From the cell containing the given text, extract its center point as [X, Y] coordinate. 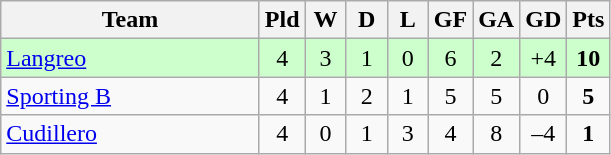
Cudillero [130, 134]
Langreo [130, 58]
GD [544, 20]
–4 [544, 134]
GF [450, 20]
W [326, 20]
6 [450, 58]
L [408, 20]
8 [496, 134]
+4 [544, 58]
D [366, 20]
GA [496, 20]
Pld [282, 20]
Team [130, 20]
Sporting B [130, 96]
Pts [588, 20]
10 [588, 58]
